Detect which cell encompasses the target text, then output its (X, Y) center coordinate. 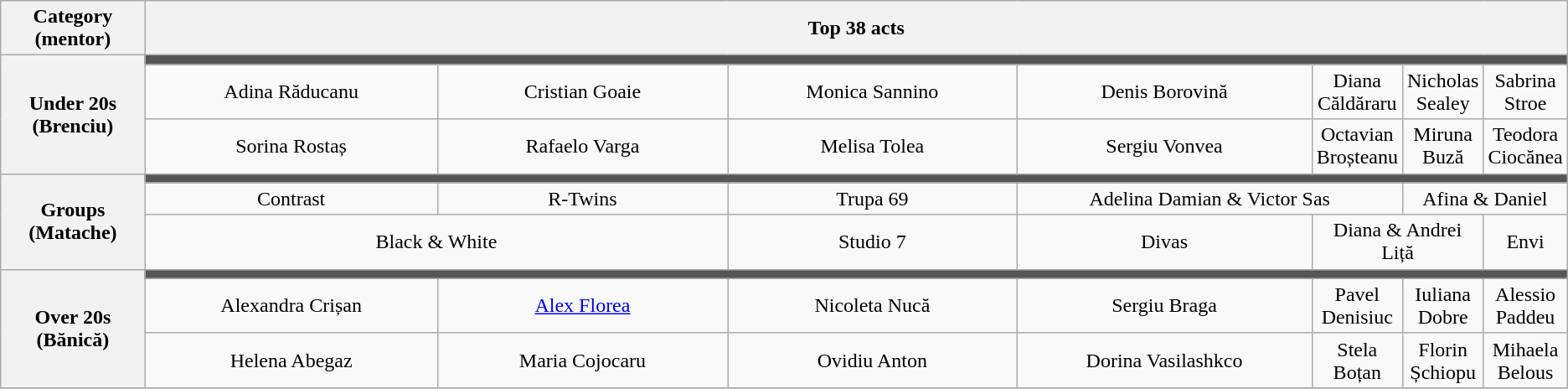
Miruna Buză (1442, 146)
Helena Abegaz (291, 360)
Alex Florea (583, 305)
Monica Sannino (873, 92)
Alexandra Crișan (291, 305)
Alessio Paddeu (1525, 305)
Top 38 acts (856, 29)
Afina & Daniel (1484, 199)
Maria Cojocaru (583, 360)
Adina Răducanu (291, 92)
Under 20s (Brenciu) (73, 114)
Cristian Goaie (583, 92)
Sergiu Vonvea (1164, 146)
Rafaelo Varga (583, 146)
Iuliana Dobre (1442, 305)
Pavel Denisiuc (1357, 305)
Sorina Rostaș (291, 146)
Teodora Ciocănea (1525, 146)
Sergiu Braga (1164, 305)
Divas (1164, 241)
Florin Șchiopu (1442, 360)
Ovidiu Anton (873, 360)
Black & White (436, 241)
Groups (Matache) (73, 221)
Adelina Damian & Victor Sas (1210, 199)
Stela Boțan (1357, 360)
Over 20s (Bănică) (73, 329)
Mihaela Belous (1525, 360)
Denis Borovină (1164, 92)
Nicoleta Nucă (873, 305)
Nicholas Sealey (1442, 92)
Studio 7 (873, 241)
Contrast (291, 199)
Diana & Andrei Liță (1397, 241)
Category (mentor) (73, 29)
Diana Căldăraru (1357, 92)
Melisa Tolea (873, 146)
Trupa 69 (873, 199)
R-Twins (583, 199)
Octavian Broșteanu (1357, 146)
Sabrina Stroe (1525, 92)
Envi (1525, 241)
Dorina Vasilashkco (1164, 360)
